Output the [x, y] coordinate of the center of the cell containing the given text.  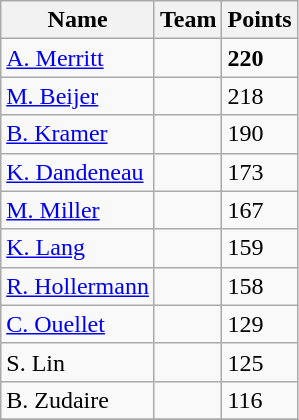
S. Lin [78, 362]
167 [260, 210]
M. Miller [78, 210]
K. Dandeneau [78, 172]
116 [260, 400]
220 [260, 58]
Name [78, 20]
173 [260, 172]
129 [260, 324]
K. Lang [78, 248]
B. Kramer [78, 134]
158 [260, 286]
159 [260, 248]
B. Zudaire [78, 400]
M. Beijer [78, 96]
218 [260, 96]
190 [260, 134]
Team [188, 20]
A. Merritt [78, 58]
C. Ouellet [78, 324]
R. Hollermann [78, 286]
Points [260, 20]
125 [260, 362]
